Search for the cell housing the specified text and yield its [X, Y] center coordinate. 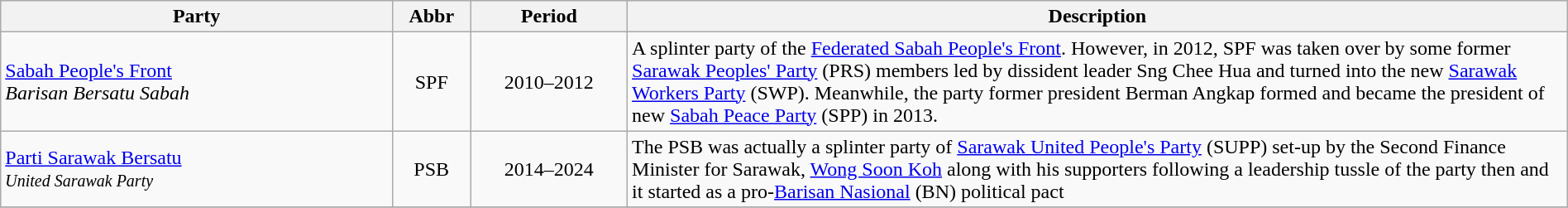
Period [549, 17]
Sabah People's Front Barisan Bersatu Sabah [197, 81]
Abbr [432, 17]
PSB [432, 169]
Party [197, 17]
SPF [432, 81]
Parti Sarawak Bersatu United Sarawak Party [197, 169]
2010–2012 [549, 81]
Description [1098, 17]
2014–2024 [549, 169]
